Identify which cell holds the provided text, then report its (X, Y) central coordinate. 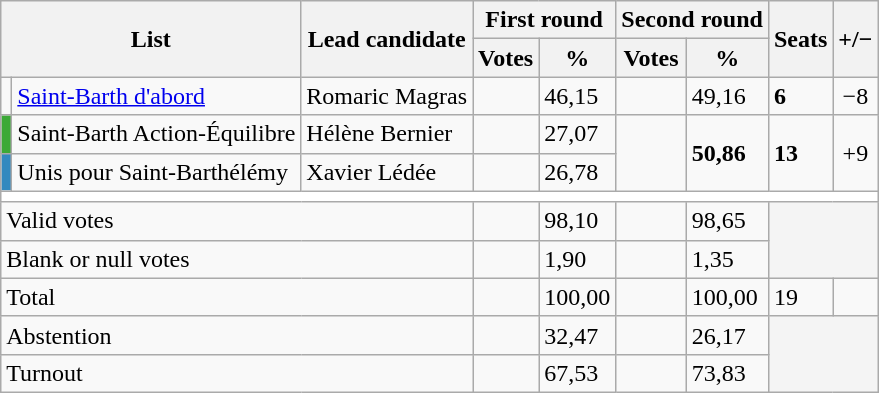
49,16 (727, 96)
13 (800, 153)
98,65 (727, 221)
26,78 (578, 172)
32,47 (578, 335)
Lead candidate (387, 39)
50,86 (727, 153)
19 (800, 297)
+9 (856, 153)
46,15 (578, 96)
Total (237, 297)
27,07 (578, 134)
Seats (800, 39)
List (151, 39)
Hélène Bernier (387, 134)
Romaric Magras (387, 96)
Xavier Lédée (387, 172)
Blank or null votes (237, 259)
Saint-Barth d'abord (156, 96)
26,17 (727, 335)
1,90 (578, 259)
+/− (856, 39)
Valid votes (237, 221)
Abstention (237, 335)
First round (544, 20)
98,10 (578, 221)
1,35 (727, 259)
6 (800, 96)
Second round (692, 20)
Turnout (237, 373)
67,53 (578, 373)
Unis pour Saint-Barthélémy (156, 172)
Saint-Barth Action-Équilibre (156, 134)
−8 (856, 96)
73,83 (727, 373)
